Locate the cell with the specified text and output its [x, y] center coordinate. 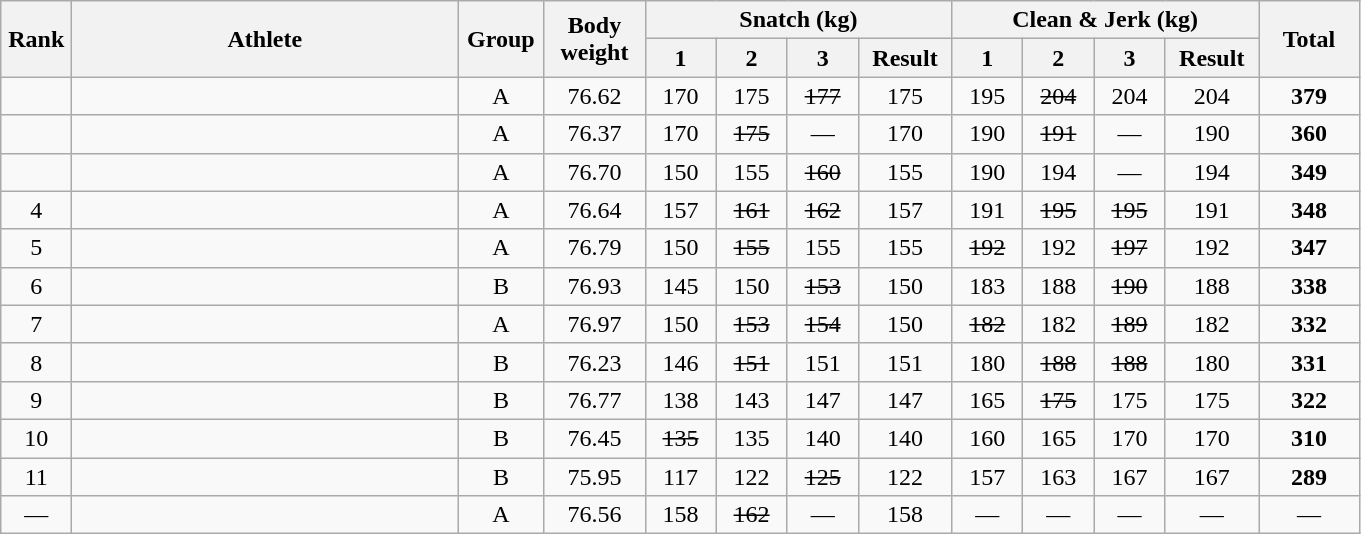
154 [822, 324]
76.45 [594, 438]
349 [1308, 172]
Body weight [594, 39]
145 [680, 286]
347 [1308, 248]
348 [1308, 210]
11 [36, 477]
8 [36, 362]
Group [501, 39]
161 [752, 210]
75.95 [594, 477]
379 [1308, 96]
76.79 [594, 248]
331 [1308, 362]
76.62 [594, 96]
338 [1308, 286]
76.77 [594, 400]
10 [36, 438]
177 [822, 96]
9 [36, 400]
310 [1308, 438]
289 [1308, 477]
Snatch (kg) [798, 20]
5 [36, 248]
125 [822, 477]
332 [1308, 324]
7 [36, 324]
Rank [36, 39]
138 [680, 400]
76.97 [594, 324]
146 [680, 362]
76.70 [594, 172]
197 [1130, 248]
360 [1308, 134]
76.93 [594, 286]
4 [36, 210]
76.56 [594, 515]
Athlete [265, 39]
183 [988, 286]
143 [752, 400]
189 [1130, 324]
Clean & Jerk (kg) [1106, 20]
322 [1308, 400]
163 [1058, 477]
76.64 [594, 210]
6 [36, 286]
Total [1308, 39]
76.23 [594, 362]
76.37 [594, 134]
117 [680, 477]
